Pinpoint the cell where the given text exists, returning its [X, Y] midpoint coordinate. 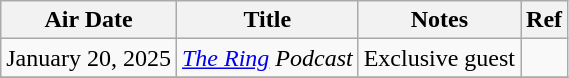
January 20, 2025 [89, 58]
Ref [544, 20]
The Ring Podcast [267, 58]
Title [267, 20]
Exclusive guest [439, 58]
Air Date [89, 20]
Notes [439, 20]
